Return (x, y) of the center of cell containing provided text 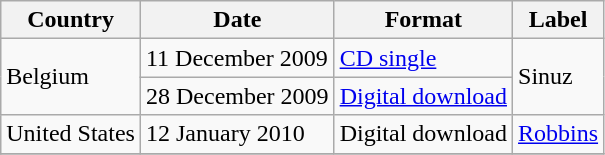
Robbins (558, 134)
11 December 2009 (237, 58)
Belgium (71, 77)
Country (71, 20)
Format (423, 20)
12 January 2010 (237, 134)
Sinuz (558, 77)
Label (558, 20)
United States (71, 134)
28 December 2009 (237, 96)
CD single (423, 58)
Date (237, 20)
